Return (X, Y) of the center of cell containing provided text 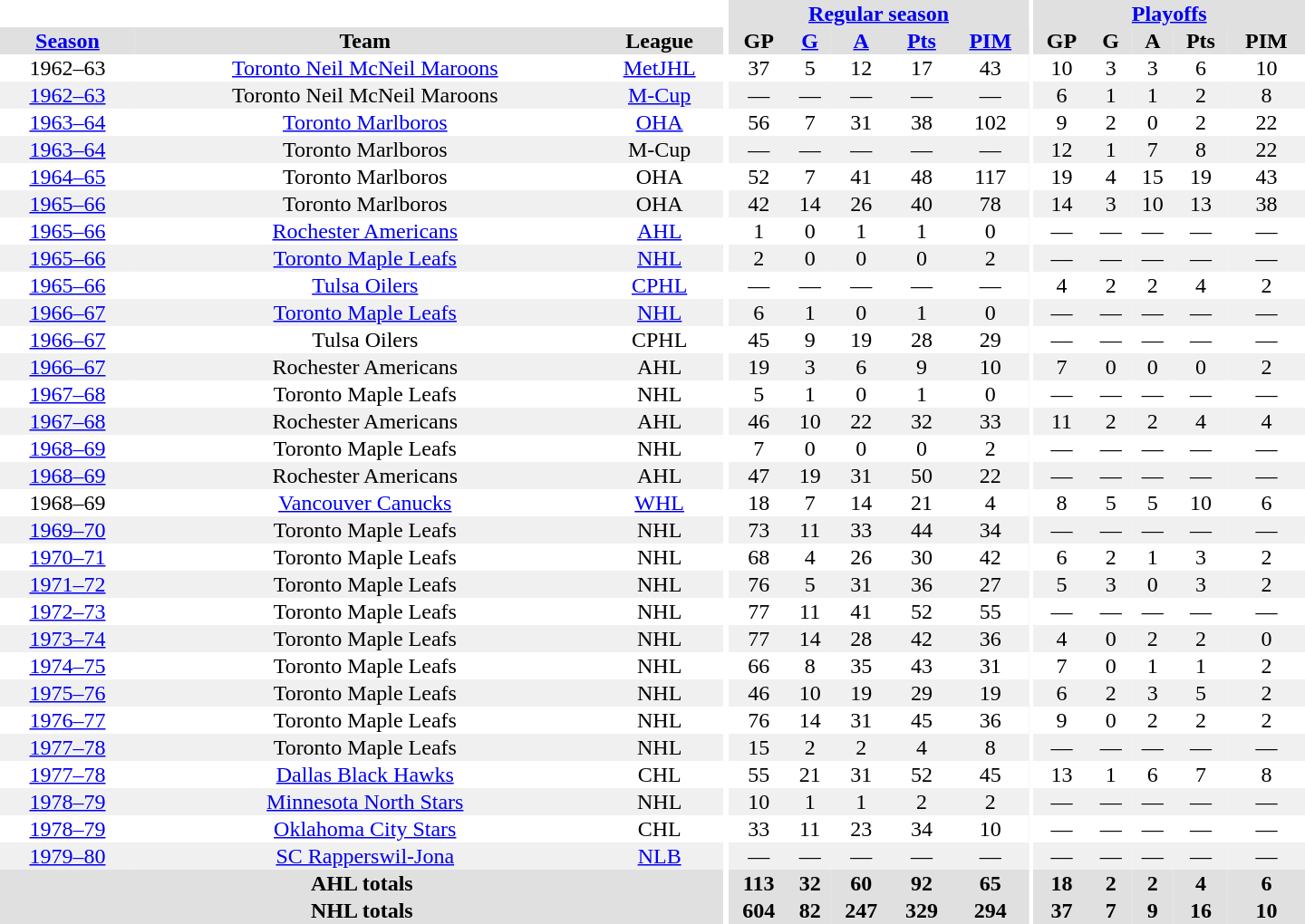
65 (990, 883)
1979–80 (67, 856)
35 (861, 666)
Oklahoma City Stars (365, 829)
50 (923, 476)
1972–73 (67, 611)
17 (923, 68)
AHL totals (362, 883)
68 (759, 557)
Vancouver Canucks (365, 503)
NHL totals (362, 910)
82 (810, 910)
Playoffs (1169, 14)
40 (923, 204)
MetJHL (660, 68)
1964–65 (67, 177)
48 (923, 177)
1971–72 (67, 584)
SC Rapperswil-Jona (365, 856)
117 (990, 177)
League (660, 41)
92 (923, 883)
1969–70 (67, 530)
47 (759, 476)
23 (861, 829)
Minnesota North Stars (365, 802)
66 (759, 666)
73 (759, 530)
1975–76 (67, 693)
44 (923, 530)
1970–71 (67, 557)
27 (990, 584)
Team (365, 41)
329 (923, 910)
102 (990, 122)
294 (990, 910)
Season (67, 41)
NLB (660, 856)
1976–77 (67, 720)
60 (861, 883)
604 (759, 910)
56 (759, 122)
113 (759, 883)
Dallas Black Hawks (365, 775)
Regular season (879, 14)
WHL (660, 503)
1973–74 (67, 639)
78 (990, 204)
16 (1201, 910)
30 (923, 557)
247 (861, 910)
1974–75 (67, 666)
